Identify which cell holds the provided text, then report its (X, Y) central coordinate. 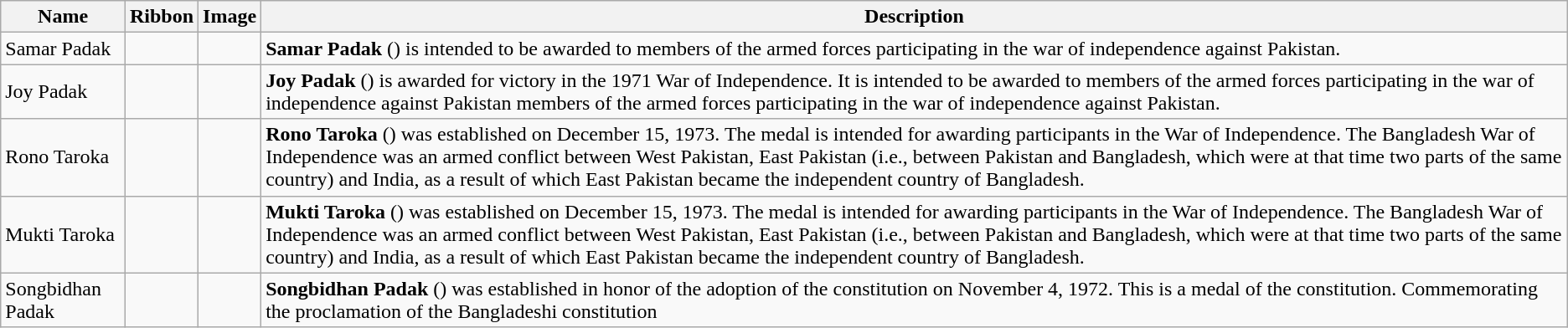
Songbidhan Padak (64, 300)
Description (915, 17)
Image (230, 17)
Samar Padak (64, 49)
Ribbon (161, 17)
Name (64, 17)
Mukti Taroka (64, 234)
Samar Padak () is intended to be awarded to members of the armed forces participating in the war of independence against Pakistan. (915, 49)
Rono Taroka (64, 157)
Joy Padak (64, 92)
